Provide the [X, Y] coordinate of the cell's center where the given text is located.  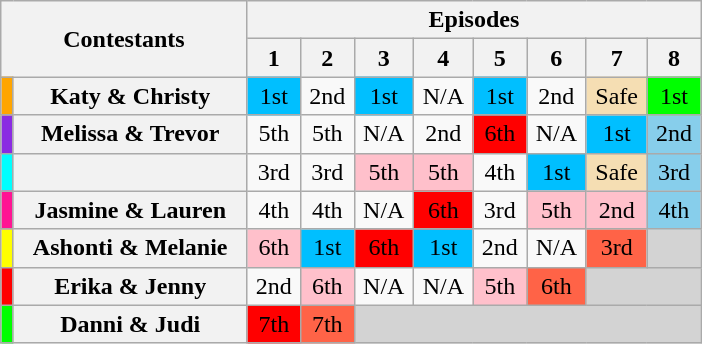
Episodes [474, 20]
Danni & Judi [130, 324]
2 [328, 58]
4 [444, 58]
7 [616, 58]
3 [384, 58]
1 [274, 58]
Erika & Jenny [130, 286]
Jasmine & Lauren [130, 210]
6 [557, 58]
Ashonti & Melanie [130, 248]
8 [674, 58]
Katy & Christy [130, 96]
5 [500, 58]
Contestants [124, 39]
Melissa & Trevor [130, 134]
